Determine the [x, y] coordinate at the center of the cell enclosing the given text.  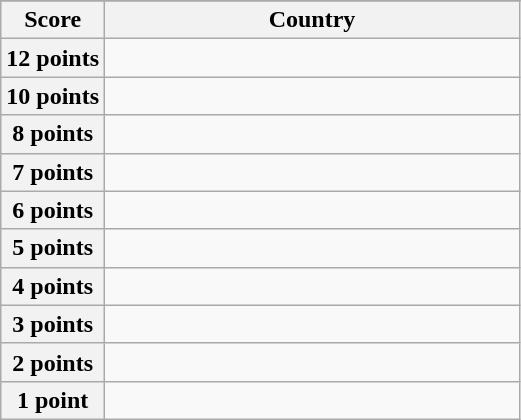
1 point [53, 400]
7 points [53, 172]
4 points [53, 286]
Score [53, 20]
Country [312, 20]
8 points [53, 134]
3 points [53, 324]
2 points [53, 362]
12 points [53, 58]
6 points [53, 210]
5 points [53, 248]
10 points [53, 96]
